Find where the given text appears and provide that cell's center as [x, y] coordinate. 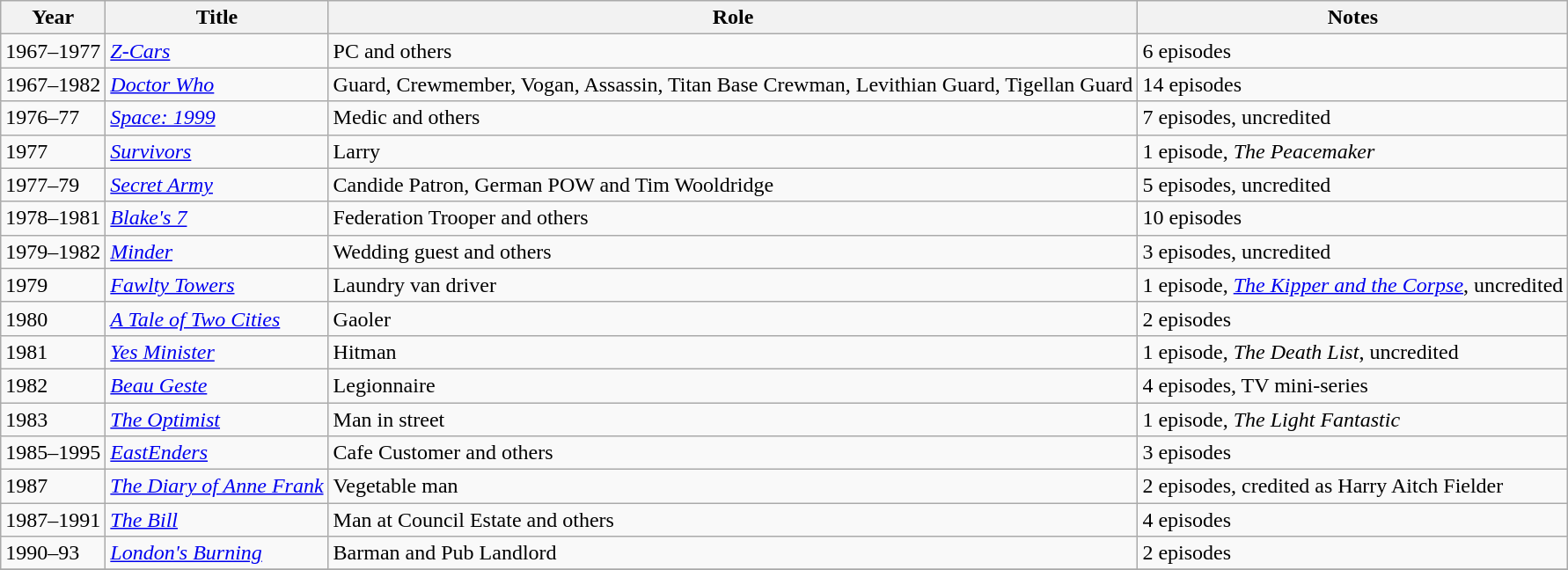
Larry [733, 151]
4 episodes [1353, 520]
Vegetable man [733, 486]
London's Burning [216, 553]
Yes Minister [216, 352]
The Diary of Anne Frank [216, 486]
Laundry van driver [733, 285]
Title [216, 18]
Secret Army [216, 185]
Medic and others [733, 118]
1980 [53, 318]
1967–1977 [53, 51]
Year [53, 18]
Space: 1999 [216, 118]
1 episode, The Peacemaker [1353, 151]
Gaoler [733, 318]
Notes [1353, 18]
Barman and Pub Landlord [733, 553]
1979–1982 [53, 252]
Beau Geste [216, 385]
Hitman [733, 352]
1981 [53, 352]
Federation Trooper and others [733, 218]
Man in street [733, 420]
1987 [53, 486]
1 episode, The Kipper and the Corpse, uncredited [1353, 285]
1 episode, The Death List, uncredited [1353, 352]
3 episodes [1353, 453]
Fawlty Towers [216, 285]
4 episodes, TV mini-series [1353, 385]
1967–1982 [53, 84]
Legionnaire [733, 385]
1982 [53, 385]
1978–1981 [53, 218]
14 episodes [1353, 84]
2 episodes, credited as Harry Aitch Fielder [1353, 486]
10 episodes [1353, 218]
Doctor Who [216, 84]
Candide Patron, German POW and Tim Wooldridge [733, 185]
1985–1995 [53, 453]
1987–1991 [53, 520]
Man at Council Estate and others [733, 520]
A Tale of Two Cities [216, 318]
1976–77 [53, 118]
EastEnders [216, 453]
Minder [216, 252]
3 episodes, uncredited [1353, 252]
1 episode, The Light Fantastic [1353, 420]
1977 [53, 151]
The Optimist [216, 420]
6 episodes [1353, 51]
Z-Cars [216, 51]
1977–79 [53, 185]
1983 [53, 420]
Role [733, 18]
Guard, Crewmember, Vogan, Assassin, Titan Base Crewman, Levithian Guard, Tigellan Guard [733, 84]
PC and others [733, 51]
1979 [53, 285]
Cafe Customer and others [733, 453]
1990–93 [53, 553]
The Bill [216, 520]
7 episodes, uncredited [1353, 118]
Blake's 7 [216, 218]
5 episodes, uncredited [1353, 185]
Survivors [216, 151]
Wedding guest and others [733, 252]
